Pinpoint the cell where the given text exists, returning its (X, Y) midpoint coordinate. 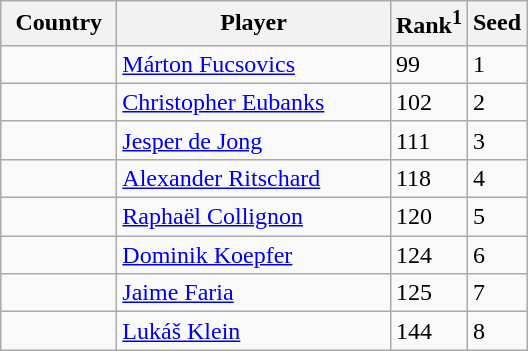
Christopher Eubanks (254, 102)
Jesper de Jong (254, 140)
8 (496, 331)
Alexander Ritschard (254, 178)
Rank1 (428, 24)
99 (428, 64)
Lukáš Klein (254, 331)
1 (496, 64)
111 (428, 140)
Seed (496, 24)
2 (496, 102)
Jaime Faria (254, 293)
125 (428, 293)
Country (59, 24)
Player (254, 24)
7 (496, 293)
102 (428, 102)
6 (496, 255)
118 (428, 178)
3 (496, 140)
5 (496, 217)
144 (428, 331)
124 (428, 255)
Dominik Koepfer (254, 255)
4 (496, 178)
Márton Fucsovics (254, 64)
120 (428, 217)
Raphaël Collignon (254, 217)
